Find where the given text appears and provide that cell's center as (x, y) coordinate. 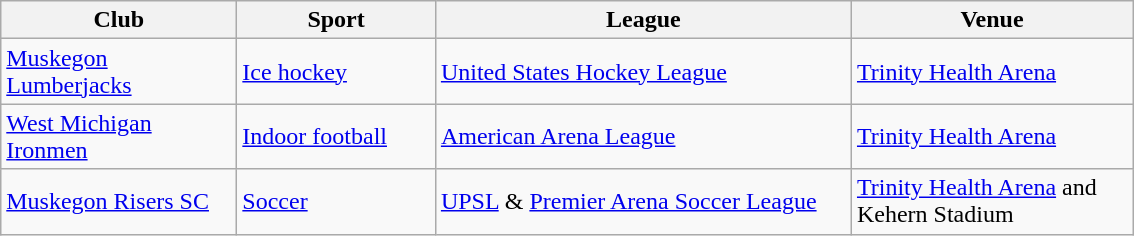
Muskegon Risers SC (119, 202)
Ice hockey (336, 72)
League (643, 20)
UPSL & Premier Arena Soccer League (643, 202)
Muskegon Lumberjacks (119, 72)
Soccer (336, 202)
American Arena League (643, 136)
Venue (992, 20)
West Michigan Ironmen (119, 136)
Indoor football (336, 136)
Club (119, 20)
Trinity Health Arena and Kehern Stadium (992, 202)
Sport (336, 20)
United States Hockey League (643, 72)
